Scan for the cell matching the given text and deliver its (x, y) coordinate at center. 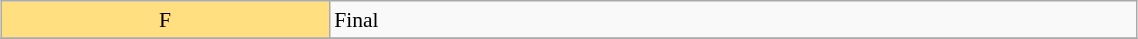
Final (733, 20)
F (165, 20)
